Determine the [X, Y] coordinate at the center of the cell enclosing the given text.  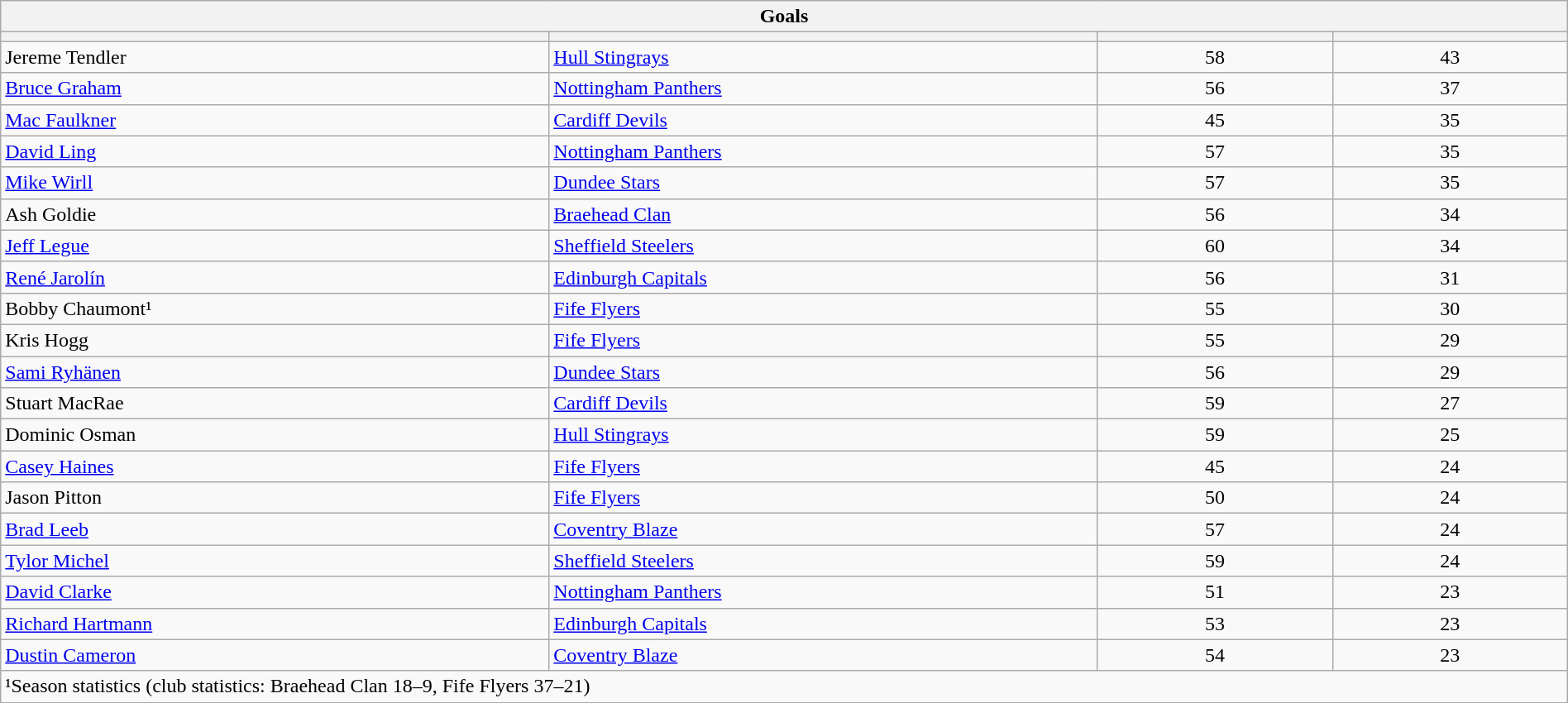
Dustin Cameron [275, 655]
50 [1215, 498]
31 [1450, 277]
51 [1215, 592]
Richard Hartmann [275, 624]
¹Season statistics (club statistics: Braehead Clan 18–9, Fife Flyers 37–21) [784, 686]
27 [1450, 404]
Ash Goldie [275, 214]
53 [1215, 624]
David Clarke [275, 592]
58 [1215, 57]
René Jarolín [275, 277]
Bobby Chaumont¹ [275, 308]
43 [1450, 57]
Braehead Clan [824, 214]
Goals [784, 17]
Jeff Legue [275, 246]
Casey Haines [275, 466]
Dominic Osman [275, 435]
Mac Faulkner [275, 120]
Bruce Graham [275, 88]
Jason Pitton [275, 498]
Tylor Michel [275, 561]
Stuart MacRae [275, 404]
Brad Leeb [275, 529]
David Ling [275, 151]
30 [1450, 308]
25 [1450, 435]
60 [1215, 246]
Mike Wirll [275, 183]
37 [1450, 88]
Jereme Tendler [275, 57]
Sami Ryhänen [275, 371]
Kris Hogg [275, 340]
54 [1215, 655]
